Return the (X, Y) coordinate for the center point of the cell that contains the specified text.  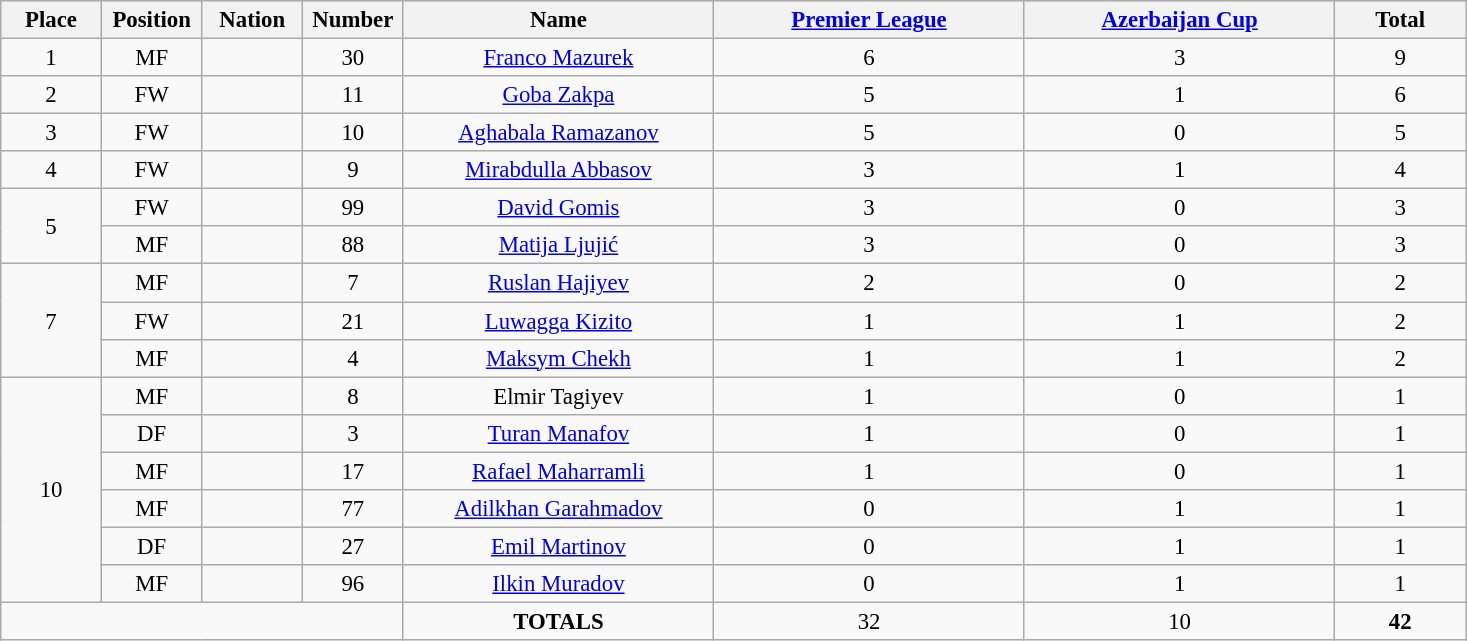
11 (354, 95)
Azerbaijan Cup (1180, 20)
Position (152, 20)
Aghabala Ramazanov (558, 133)
32 (870, 621)
96 (354, 584)
30 (354, 58)
88 (354, 245)
8 (354, 396)
Maksym Chekh (558, 358)
Franco Mazurek (558, 58)
Elmir Tagiyev (558, 396)
Matija Ljujić (558, 245)
27 (354, 546)
Place (52, 20)
77 (354, 509)
Nation (252, 20)
Premier League (870, 20)
Total (1400, 20)
Number (354, 20)
99 (354, 208)
Adilkhan Garahmadov (558, 509)
Goba Zakpa (558, 95)
David Gomis (558, 208)
Emil Martinov (558, 546)
42 (1400, 621)
TOTALS (558, 621)
Rafael Maharramli (558, 471)
21 (354, 321)
Mirabdulla Abbasov (558, 170)
Turan Manafov (558, 433)
Name (558, 20)
Ruslan Hajiyev (558, 283)
17 (354, 471)
Luwagga Kizito (558, 321)
Ilkin Muradov (558, 584)
